Search for the cell housing the specified text and yield its (X, Y) center coordinate. 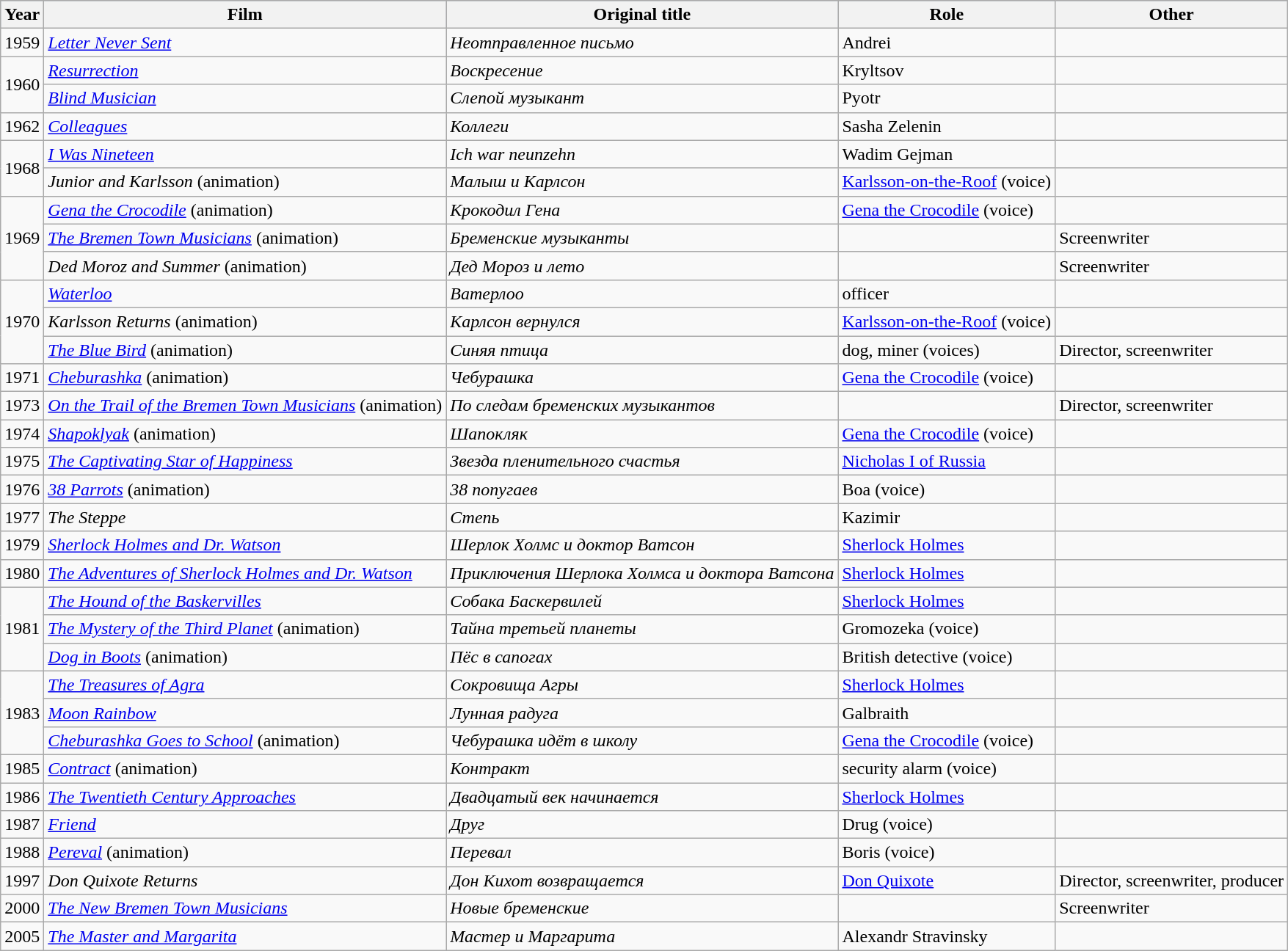
Blind Musician (245, 98)
Other (1171, 15)
The Master and Margarita (245, 936)
The Twentieth Century Approaches (245, 796)
Приключения Шерлока Холмса и доктора Ватсона (642, 573)
Двадцатый век начинается (642, 796)
Don Quixote (947, 881)
Kazimir (947, 517)
The Mystery of the Third Planet (animation) (245, 629)
Степь (642, 517)
Лунная радуга (642, 713)
Воскресение (642, 70)
Nicholas I of Russia (947, 462)
1988 (22, 853)
Пёс в сапогах (642, 657)
Перевал (642, 853)
Друг (642, 825)
Новые бременские (642, 908)
Карлсон вернулся (642, 321)
Pereval (animation) (245, 853)
Kryltsov (947, 70)
1974 (22, 434)
Year (22, 15)
Wadim Gejman (947, 154)
Contract (animation) (245, 768)
1985 (22, 768)
Сокровища Агры (642, 685)
Дед Мороз и лето (642, 266)
Junior and Karlsson (animation) (245, 182)
1976 (22, 489)
Sasha Zelenin (947, 126)
1983 (22, 713)
Малыш и Карлсон (642, 182)
Role (947, 15)
Шерлок Холмс и доктор Ватсон (642, 545)
Alexandr Stravinsky (947, 936)
Ich war neunzehn (642, 154)
security alarm (voice) (947, 768)
Colleagues (245, 126)
Dog in Boots (animation) (245, 657)
1968 (22, 168)
Шапокляк (642, 434)
Бременские музыканты (642, 238)
The New Bremen Town Musicians (245, 908)
Boa (voice) (947, 489)
Ватерлоо (642, 294)
Слепой музыкант (642, 98)
Drug (voice) (947, 825)
Resurrection (245, 70)
Moon Rainbow (245, 713)
The Captivating Star of Happiness (245, 462)
Friend (245, 825)
Letter Never Sent (245, 43)
1986 (22, 796)
The Adventures of Sherlock Holmes and Dr. Watson (245, 573)
1970 (22, 321)
Дон Кихот возвращается (642, 881)
Крокодил Гена (642, 210)
The Blue Bird (animation) (245, 350)
Galbraith (947, 713)
The Hound of the Baskervilles (245, 601)
Pyotr (947, 98)
Gena the Crocodile (animation) (245, 210)
Andrei (947, 43)
I Was Nineteen (245, 154)
Cheburashka (animation) (245, 378)
The Treasures of Agra (245, 685)
1971 (22, 378)
Собака Баскервилей (642, 601)
Karlsson Returns (animation) (245, 321)
Коллеги (642, 126)
On the Trail of the Bremen Town Musicians (animation) (245, 406)
The Bremen Town Musicians (animation) (245, 238)
Тайна третьей планеты (642, 629)
1975 (22, 462)
По следам бременских музыкантов (642, 406)
1987 (22, 825)
Чебурашка (642, 378)
1962 (22, 126)
Gromozeka (voice) (947, 629)
Shapoklyak (animation) (245, 434)
Чебурашка идёт в школу (642, 740)
1981 (22, 629)
Waterloo (245, 294)
1959 (22, 43)
Don Quixote Returns (245, 881)
Film (245, 15)
British detective (voice) (947, 657)
Контракт (642, 768)
2000 (22, 908)
1969 (22, 238)
Синяя птица (642, 350)
2005 (22, 936)
Boris (voice) (947, 853)
officer (947, 294)
Director, screenwriter, producer (1171, 881)
dog, miner (voices) (947, 350)
Мастер и Маргарита (642, 936)
Звезда пленительного счастья (642, 462)
1997 (22, 881)
38 Parrots (animation) (245, 489)
1979 (22, 545)
Ded Moroz and Summer (animation) (245, 266)
Неотправленное письмо (642, 43)
Original title (642, 15)
1977 (22, 517)
Sherlock Holmes and Dr. Watson (245, 545)
38 попугаев (642, 489)
1973 (22, 406)
Cheburashka Goes to School (animation) (245, 740)
1980 (22, 573)
The Steppe (245, 517)
1960 (22, 84)
